Capture the cell that displays the provided text and extract its (X, Y) central coordinate. 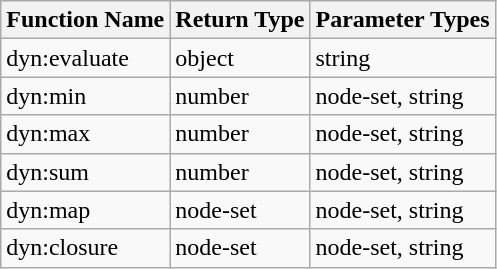
dyn:evaluate (86, 58)
string (402, 58)
object (240, 58)
Return Type (240, 20)
dyn:sum (86, 172)
dyn:max (86, 134)
Parameter Types (402, 20)
Function Name (86, 20)
dyn:min (86, 96)
dyn:map (86, 210)
dyn:closure (86, 248)
